Locate the cell with the specified text and output its [X, Y] center coordinate. 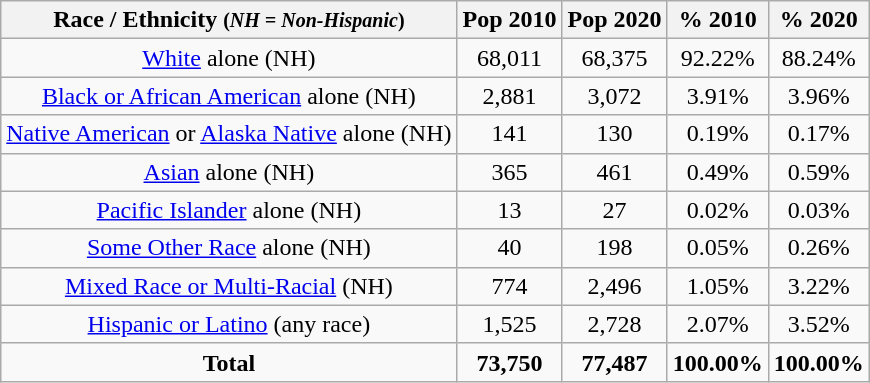
Pop 2010 [510, 20]
Native American or Alaska Native alone (NH) [229, 134]
0.49% [718, 172]
Black or African American alone (NH) [229, 96]
1,525 [510, 324]
68,011 [510, 58]
0.05% [718, 248]
40 [510, 248]
0.26% [818, 248]
92.22% [718, 58]
3.22% [818, 286]
1.05% [718, 286]
77,487 [614, 362]
68,375 [614, 58]
2,496 [614, 286]
White alone (NH) [229, 58]
774 [510, 286]
3.96% [818, 96]
2.07% [718, 324]
Some Other Race alone (NH) [229, 248]
Total [229, 362]
Mixed Race or Multi-Racial (NH) [229, 286]
0.17% [818, 134]
% 2010 [718, 20]
0.59% [818, 172]
Pop 2020 [614, 20]
Race / Ethnicity (NH = Non-Hispanic) [229, 20]
13 [510, 210]
3.52% [818, 324]
Hispanic or Latino (any race) [229, 324]
27 [614, 210]
2,728 [614, 324]
Pacific Islander alone (NH) [229, 210]
% 2020 [818, 20]
461 [614, 172]
73,750 [510, 362]
0.03% [818, 210]
3.91% [718, 96]
0.02% [718, 210]
365 [510, 172]
2,881 [510, 96]
3,072 [614, 96]
Asian alone (NH) [229, 172]
130 [614, 134]
0.19% [718, 134]
141 [510, 134]
198 [614, 248]
88.24% [818, 58]
